Identify which cell holds the provided text, then report its (X, Y) central coordinate. 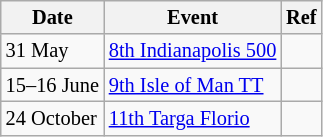
Event (192, 17)
9th Isle of Man TT (192, 85)
31 May (52, 51)
8th Indianapolis 500 (192, 51)
11th Targa Florio (192, 118)
15–16 June (52, 85)
24 October (52, 118)
Date (52, 17)
Ref (301, 17)
